Extract the (x, y) coordinate from the center of the cell holding the provided text.  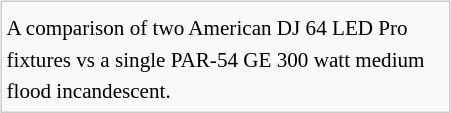
A comparison of two American DJ 64 LED Pro fixtures vs a single PAR-54 GE 300 watt medium flood incandescent. (226, 60)
